Identify which cell holds the provided text, then report its [X, Y] central coordinate. 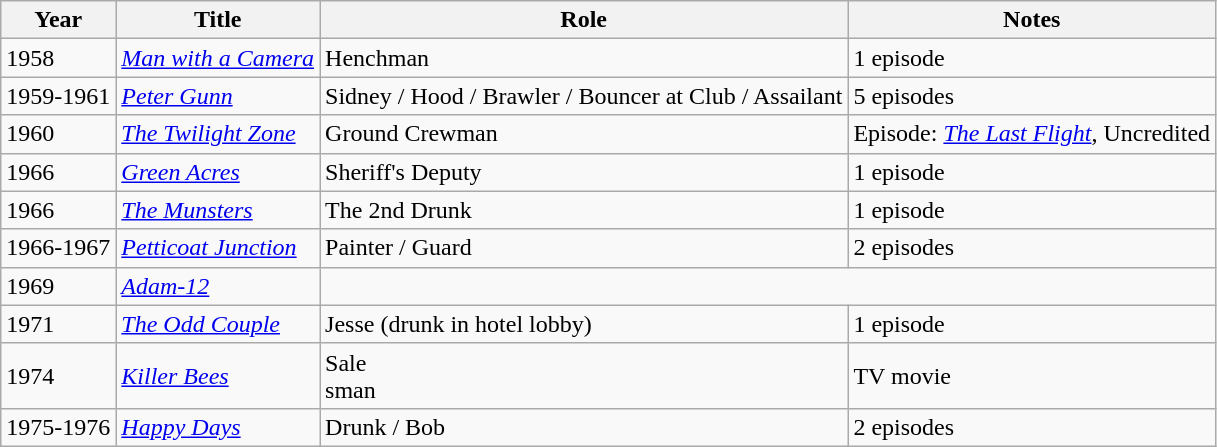
Peter Gunn [218, 96]
The Odd Couple [218, 324]
Green Acres [218, 172]
Happy Days [218, 427]
Drunk / Bob [584, 427]
Role [584, 20]
1959-1961 [58, 96]
TV movie [1032, 376]
The 2nd Drunk [584, 210]
Notes [1032, 20]
Sidney / Hood / Brawler / Bouncer at Club / Assailant [584, 96]
1966-1967 [58, 248]
Sheriff's Deputy [584, 172]
5 episodes [1032, 96]
Man with a Camera [218, 58]
The Munsters [218, 210]
Adam-12 [218, 286]
Episode: The Last Flight, Uncredited [1032, 134]
Ground Crewman [584, 134]
Henchman [584, 58]
Petticoat Junction [218, 248]
1974 [58, 376]
1960 [58, 134]
The Twilight Zone [218, 134]
1971 [58, 324]
Killer Bees [218, 376]
Painter / Guard [584, 248]
1958 [58, 58]
Salesman [584, 376]
Jesse (drunk in hotel lobby) [584, 324]
1969 [58, 286]
Year [58, 20]
Title [218, 20]
1975-1976 [58, 427]
